Output the (x, y) coordinate of the center of the cell containing the given text.  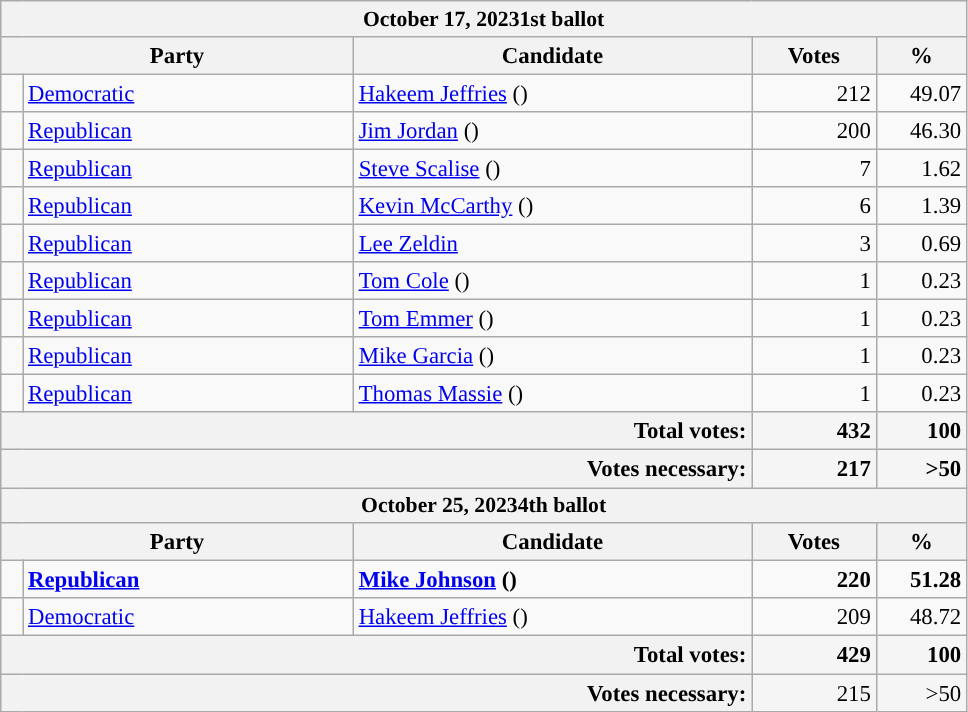
7 (814, 168)
51.28 (921, 580)
209 (814, 617)
October 17, 20231st ballot (484, 19)
Tom Cole () (552, 281)
1.62 (921, 168)
46.30 (921, 131)
Lee Zeldin (552, 244)
3 (814, 244)
Tom Emmer () (552, 319)
Mike Garcia () (552, 356)
429 (814, 655)
200 (814, 131)
6 (814, 206)
220 (814, 580)
432 (814, 431)
1.39 (921, 206)
48.72 (921, 617)
49.07 (921, 93)
0.69 (921, 244)
215 (814, 693)
October 25, 20234th ballot (484, 506)
Steve Scalise () (552, 168)
Mike Johnson () (552, 580)
Kevin McCarthy () (552, 206)
212 (814, 93)
217 (814, 469)
Thomas Massie () (552, 394)
Jim Jordan () (552, 131)
